Identify which cell holds the provided text, then report its (X, Y) central coordinate. 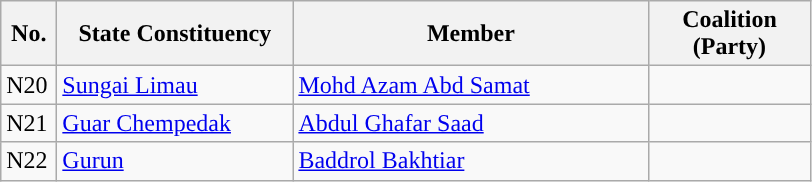
Mohd Azam Abd Samat (471, 85)
N22 (29, 161)
No. (29, 34)
Gurun (175, 161)
Abdul Ghafar Saad (471, 123)
Member (471, 34)
Coalition (Party) (730, 34)
Sungai Limau (175, 85)
N20 (29, 85)
Guar Chempedak (175, 123)
Baddrol Bakhtiar (471, 161)
N21 (29, 123)
State Constituency (175, 34)
